Find where the given text appears and provide that cell's center as (X, Y) coordinate. 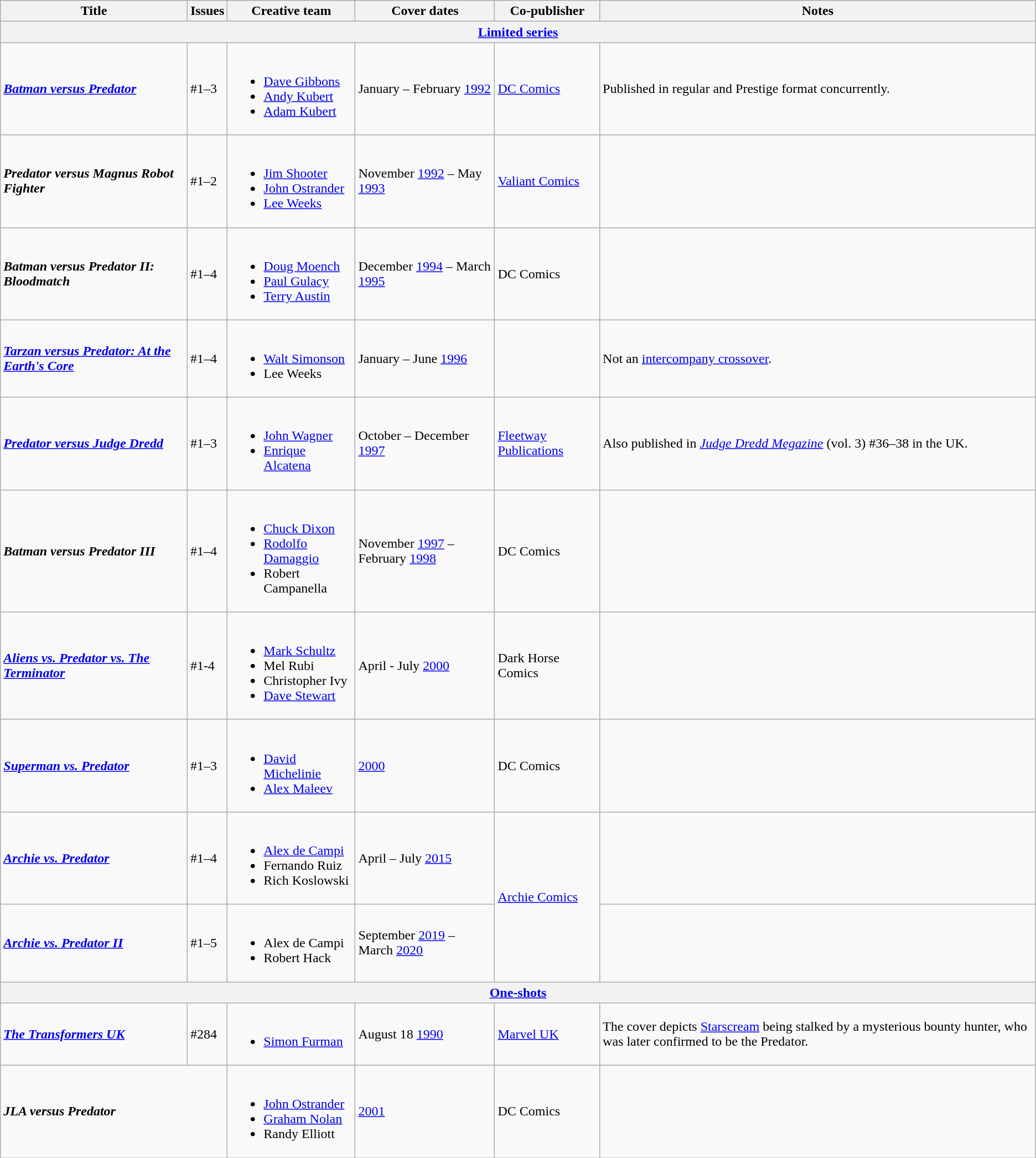
Alex de CampiFernando RuizRich Koslowski (291, 858)
Valiant Comics (547, 181)
Mark SchultzMel RubiChristopher IvyDave Stewart (291, 666)
Batman versus Predator II: Bloodmatch (94, 273)
#1-4 (207, 666)
Also published in Judge Dredd Megazine (vol. 3) #36–38 in the UK. (818, 444)
November 1992 – May 1993 (425, 181)
January – June 1996 (425, 359)
The Transformers UK (94, 1035)
Archie vs. Predator (94, 858)
Fleetway Publications (547, 444)
The cover depicts Starscream being stalked by a mysterious bounty hunter, who was later confirmed to be the Predator. (818, 1035)
2000 (425, 766)
Not an intercompany crossover. (818, 359)
Cover dates (425, 11)
#1–2 (207, 181)
#284 (207, 1035)
April – July 2015 (425, 858)
August 18 1990 (425, 1035)
David MichelinieAlex Maleev (291, 766)
JLA versus Predator (114, 1112)
Dark Horse Comics (547, 666)
Batman versus Predator (94, 89)
Limited series (518, 32)
Title (94, 11)
September 2019 – March 2020 (425, 943)
Archie vs. Predator II (94, 943)
October – December 1997 (425, 444)
2001 (425, 1112)
Chuck DixonRodolfo DamaggioRobert Campanella (291, 551)
Marvel UK (547, 1035)
January – February 1992 (425, 89)
Predator versus Magnus Robot Fighter (94, 181)
Dave GibbonsAndy KubertAdam Kubert (291, 89)
Walt SimonsonLee Weeks (291, 359)
Predator versus Judge Dredd (94, 444)
Tarzan versus Predator: At the Earth's Core (94, 359)
Published in regular and Prestige format concurrently. (818, 89)
Superman vs. Predator (94, 766)
November 1997 – February 1998 (425, 551)
Creative team (291, 11)
John OstranderGraham NolanRandy Elliott (291, 1112)
Jim ShooterJohn OstranderLee Weeks (291, 181)
One-shots (518, 992)
Alex de CampiRobert Hack (291, 943)
Notes (818, 11)
Co-publisher (547, 11)
#1–5 (207, 943)
John WagnerEnrique Alcatena (291, 444)
December 1994 – March 1995 (425, 273)
Archie Comics (547, 896)
Issues (207, 11)
Simon Furman (291, 1035)
April - July 2000 (425, 666)
Aliens vs. Predator vs. The Terminator (94, 666)
Doug MoenchPaul GulacyTerry Austin (291, 273)
Batman versus Predator III (94, 551)
